Scan for the cell matching the given text and deliver its (x, y) coordinate at center. 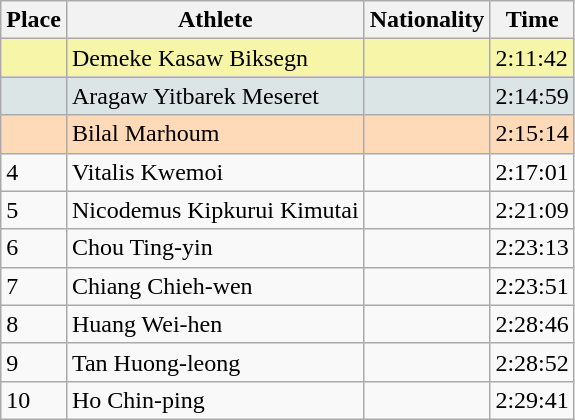
6 (34, 248)
Ho Chin-ping (215, 400)
2:28:46 (532, 324)
2:15:14 (532, 134)
4 (34, 172)
2:23:13 (532, 248)
7 (34, 286)
Demeke Kasaw Biksegn (215, 58)
2:21:09 (532, 210)
9 (34, 362)
2:14:59 (532, 96)
Huang Wei-hen (215, 324)
Nicodemus Kipkurui Kimutai (215, 210)
Bilal Marhoum (215, 134)
2:23:51 (532, 286)
2:28:52 (532, 362)
5 (34, 210)
Place (34, 20)
Aragaw Yitbarek Meseret (215, 96)
Athlete (215, 20)
Chiang Chieh-wen (215, 286)
Nationality (427, 20)
10 (34, 400)
Time (532, 20)
8 (34, 324)
2:11:42 (532, 58)
Vitalis Kwemoi (215, 172)
Chou Ting-yin (215, 248)
2:17:01 (532, 172)
2:29:41 (532, 400)
Tan Huong-leong (215, 362)
